Pinpoint the cell where the given text exists, returning its [x, y] midpoint coordinate. 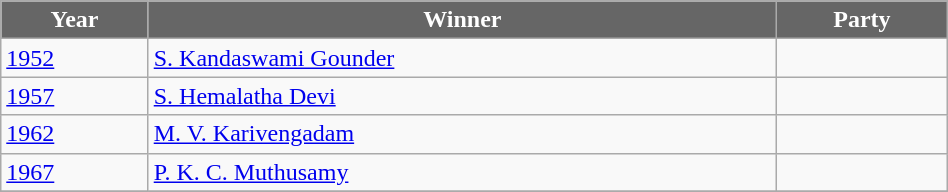
Party [862, 20]
1957 [74, 96]
1952 [74, 58]
1962 [74, 134]
S. Hemalatha Devi [462, 96]
1967 [74, 172]
M. V. Karivengadam [462, 134]
S. Kandaswami Gounder [462, 58]
Winner [462, 20]
P. K. C. Muthusamy [462, 172]
Year [74, 20]
